Scan for the cell matching the given text and deliver its [x, y] coordinate at center. 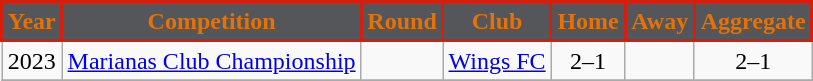
2023 [32, 60]
Wings FC [497, 60]
Club [497, 22]
Marianas Club Championship [212, 60]
Competition [212, 22]
Away [660, 22]
Year [32, 22]
Aggregate [752, 22]
Home [588, 22]
Round [402, 22]
